For the text-containing cell, return its midpoint in (x, y) coordinate format. 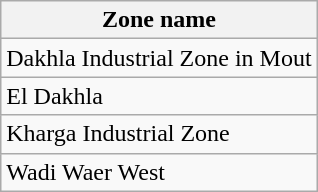
Kharga Industrial Zone (159, 134)
El Dakhla (159, 96)
Dakhla Industrial Zone in Mout (159, 58)
Wadi Waer West (159, 172)
Zone name (159, 20)
